For the text-containing cell, return its midpoint in [X, Y] coordinate format. 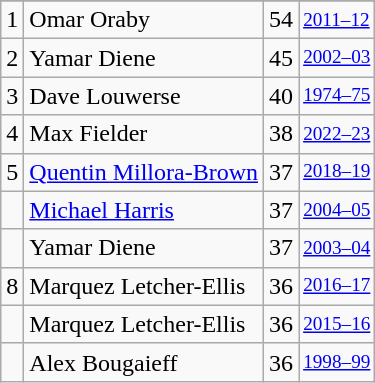
Dave Louwerse [144, 96]
2022–23 [337, 134]
38 [282, 134]
2011–12 [337, 20]
1998–99 [337, 362]
Max Fielder [144, 134]
Omar Oraby [144, 20]
2004–05 [337, 210]
8 [12, 286]
2015–16 [337, 324]
3 [12, 96]
5 [12, 172]
54 [282, 20]
Michael Harris [144, 210]
1 [12, 20]
4 [12, 134]
2 [12, 58]
Quentin Millora-Brown [144, 172]
2018–19 [337, 172]
1974–75 [337, 96]
2003–04 [337, 248]
2002–03 [337, 58]
40 [282, 96]
Alex Bougaieff [144, 362]
45 [282, 58]
2016–17 [337, 286]
